Output the (x, y) coordinate of the center of the cell containing the given text.  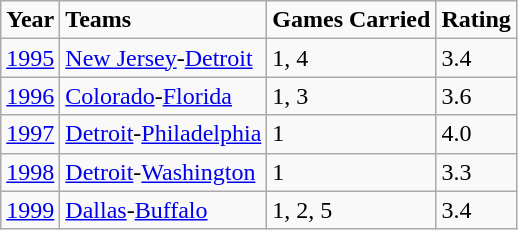
Teams (164, 20)
Year (30, 20)
Detroit-Washington (164, 172)
4.0 (476, 134)
New Jersey-Detroit (164, 58)
3.6 (476, 96)
3.3 (476, 172)
1, 2, 5 (352, 210)
1999 (30, 210)
Games Carried (352, 20)
1, 4 (352, 58)
Rating (476, 20)
Dallas-Buffalo (164, 210)
1998 (30, 172)
1996 (30, 96)
1, 3 (352, 96)
1997 (30, 134)
Colorado-Florida (164, 96)
1995 (30, 58)
Detroit-Philadelphia (164, 134)
